Detect which cell encompasses the target text, then output its (X, Y) center coordinate. 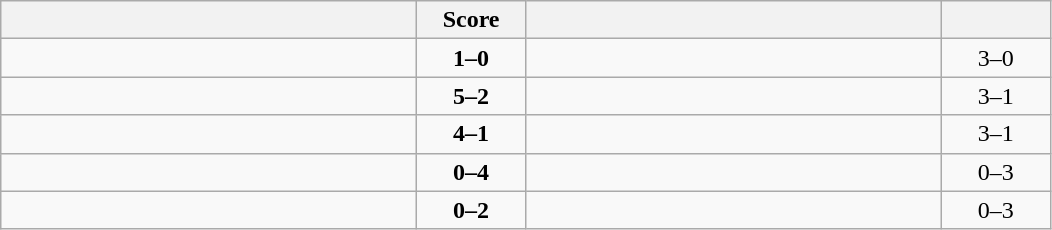
4–1 (472, 134)
0–4 (472, 172)
1–0 (472, 58)
Score (472, 20)
5–2 (472, 96)
3–0 (996, 58)
0–2 (472, 210)
